Identify which cell holds the provided text, then report its (X, Y) central coordinate. 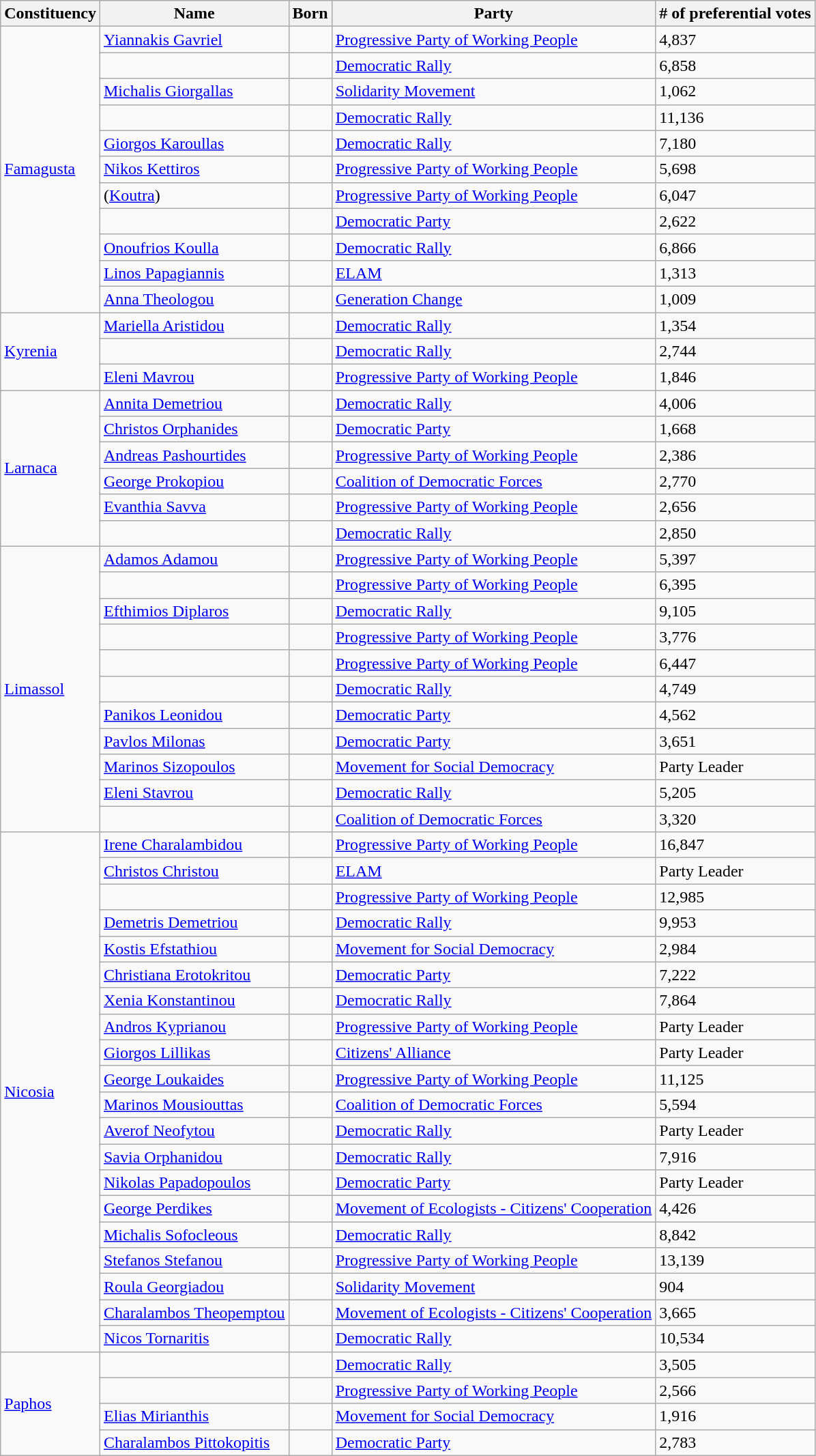
4,749 (735, 689)
2,850 (735, 533)
Born (310, 14)
4,837 (735, 40)
4,006 (735, 403)
Mariella Aristidou (194, 326)
5,698 (735, 169)
# of preferential votes (735, 14)
7,180 (735, 143)
1,062 (735, 91)
8,842 (735, 1235)
Evanthia Savva (194, 507)
11,125 (735, 1079)
Andros Kyprianou (194, 1027)
Andreas Pashourtides (194, 455)
Charalambos Pittokopitis (194, 1442)
Michalis Sofocleous (194, 1235)
1,846 (735, 377)
3,651 (735, 741)
2,656 (735, 507)
George Prokopiou (194, 481)
Annita Demetriou (194, 403)
Averof Neofytou (194, 1130)
George Loukaides (194, 1079)
Christos Christou (194, 871)
Efthimios Diplaros (194, 611)
Famagusta (50, 169)
Yiannakis Gavriel (194, 40)
3,320 (735, 819)
Name (194, 14)
Adamos Adamou (194, 559)
Anna Theologou (194, 299)
4,562 (735, 715)
Party (494, 14)
2,770 (735, 481)
Nikolas Papadopoulos (194, 1183)
5,594 (735, 1104)
5,397 (735, 559)
10,534 (735, 1339)
2,622 (735, 221)
Panikos Leonidou (194, 715)
Citizens' Alliance (494, 1053)
Charalambos Theopemptou (194, 1313)
Demetris Demetriou (194, 923)
16,847 (735, 845)
3,665 (735, 1313)
2,386 (735, 455)
13,139 (735, 1261)
Nicosia (50, 1092)
6,866 (735, 247)
1,313 (735, 273)
5,205 (735, 793)
6,395 (735, 585)
Constituency (50, 14)
904 (735, 1287)
Savia Orphanidou (194, 1157)
Generation Change (494, 299)
George Perdikes (194, 1209)
11,136 (735, 117)
6,047 (735, 195)
Christos Orphanides (194, 429)
Giorgos Lillikas (194, 1053)
1,354 (735, 326)
Elias Mirianthis (194, 1416)
1,668 (735, 429)
9,953 (735, 923)
Linos Papagiannis (194, 273)
3,776 (735, 637)
Eleni Stavrou (194, 793)
7,864 (735, 1001)
Kostis Efstathiou (194, 949)
Limassol (50, 689)
Larnaca (50, 468)
6,447 (735, 663)
Kyrenia (50, 352)
2,744 (735, 352)
Stefanos Stefanou (194, 1261)
7,916 (735, 1157)
Michalis Giorgallas (194, 91)
12,985 (735, 897)
4,426 (735, 1209)
Marinos Mousiouttas (194, 1104)
2,566 (735, 1390)
1,916 (735, 1416)
3,505 (735, 1365)
Paphos (50, 1403)
Christiana Erotokritou (194, 975)
9,105 (735, 611)
Eleni Mavrou (194, 377)
Giorgos Karoullas (194, 143)
Pavlos Milonas (194, 741)
(Koutra) (194, 195)
2,984 (735, 949)
Roula Georgiadou (194, 1287)
1,009 (735, 299)
Irene Charalambidou (194, 845)
Marinos Sizopoulos (194, 767)
7,222 (735, 975)
Onoufrios Koulla (194, 247)
2,783 (735, 1442)
Nicos Tornaritis (194, 1339)
6,858 (735, 66)
Xenia Konstantinou (194, 1001)
Nikos Kettiros (194, 169)
